For the text-containing cell, return its midpoint in (x, y) coordinate format. 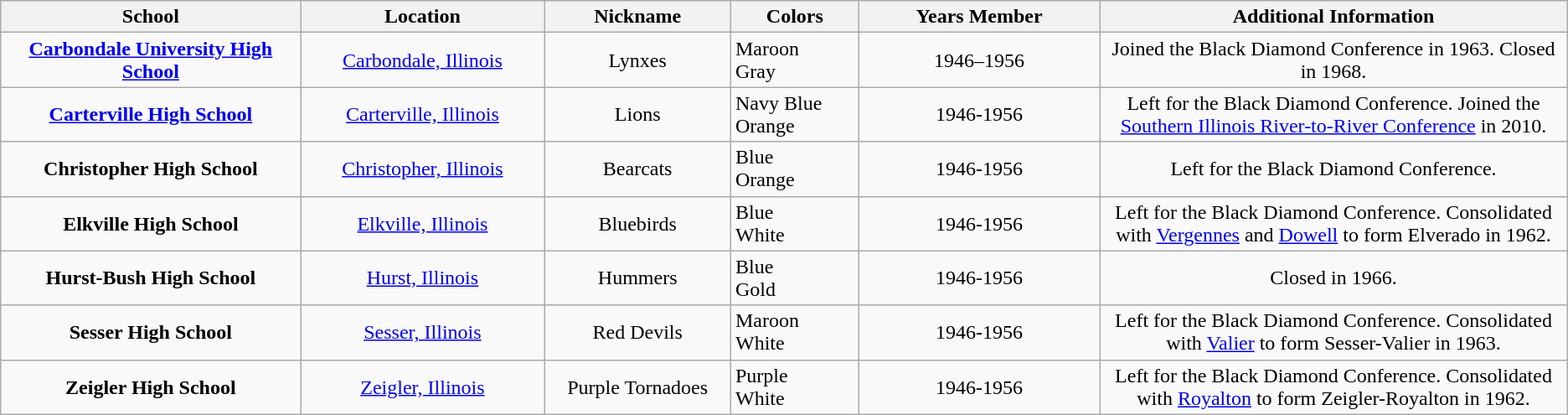
Navy Blue Orange (794, 114)
Left for the Black Diamond Conference. (1333, 169)
Christopher High School (151, 169)
Bearcats (638, 169)
Zeigler, Illinois (422, 387)
Hurst, Illinois (422, 278)
1946–1956 (978, 60)
Hummers (638, 278)
Red Devils (638, 332)
Carbondale, Illinois (422, 60)
Elkville High School (151, 223)
Joined the Black Diamond Conference in 1963. Closed in 1968. (1333, 60)
Left for the Black Diamond Conference. Consolidated with Royalton to form Zeigler-Royalton in 1962. (1333, 387)
Lynxes (638, 60)
Closed in 1966. (1333, 278)
Sesser High School (151, 332)
Blue Orange (794, 169)
School (151, 17)
Sesser, Illinois (422, 332)
Carbondale University High School (151, 60)
Maroon Gray (794, 60)
Location (422, 17)
Zeigler High School (151, 387)
Blue Gold (794, 278)
Years Member (978, 17)
Elkville, Illinois (422, 223)
Carterville, Illinois (422, 114)
Carterville High School (151, 114)
Purple White (794, 387)
Left for the Black Diamond Conference. Consolidated with Valier to form Sesser-Valier in 1963. (1333, 332)
Nickname (638, 17)
Lions (638, 114)
Blue White (794, 223)
Left for the Black Diamond Conference. Consolidated with Vergennes and Dowell to form Elverado in 1962. (1333, 223)
Hurst-Bush High School (151, 278)
Additional Information (1333, 17)
Colors (794, 17)
Left for the Black Diamond Conference. Joined the Southern Illinois River-to-River Conference in 2010. (1333, 114)
Christopher, Illinois (422, 169)
Purple Tornadoes (638, 387)
Bluebirds (638, 223)
Maroon White (794, 332)
